Pinpoint the cell where the given text exists, returning its [X, Y] midpoint coordinate. 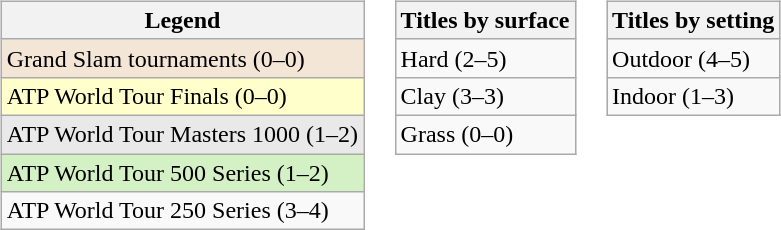
Titles by setting [694, 20]
ATP World Tour Finals (0–0) [182, 96]
ATP World Tour Masters 1000 (1–2) [182, 134]
Indoor (1–3) [694, 96]
Clay (3–3) [485, 96]
Outdoor (4–5) [694, 58]
Grass (0–0) [485, 134]
ATP World Tour 250 Series (3–4) [182, 211]
ATP World Tour 500 Series (1–2) [182, 173]
Titles by surface [485, 20]
Grand Slam tournaments (0–0) [182, 58]
Hard (2–5) [485, 58]
Legend [182, 20]
